Determine the [X, Y] coordinate at the center of the cell enclosing the given text.  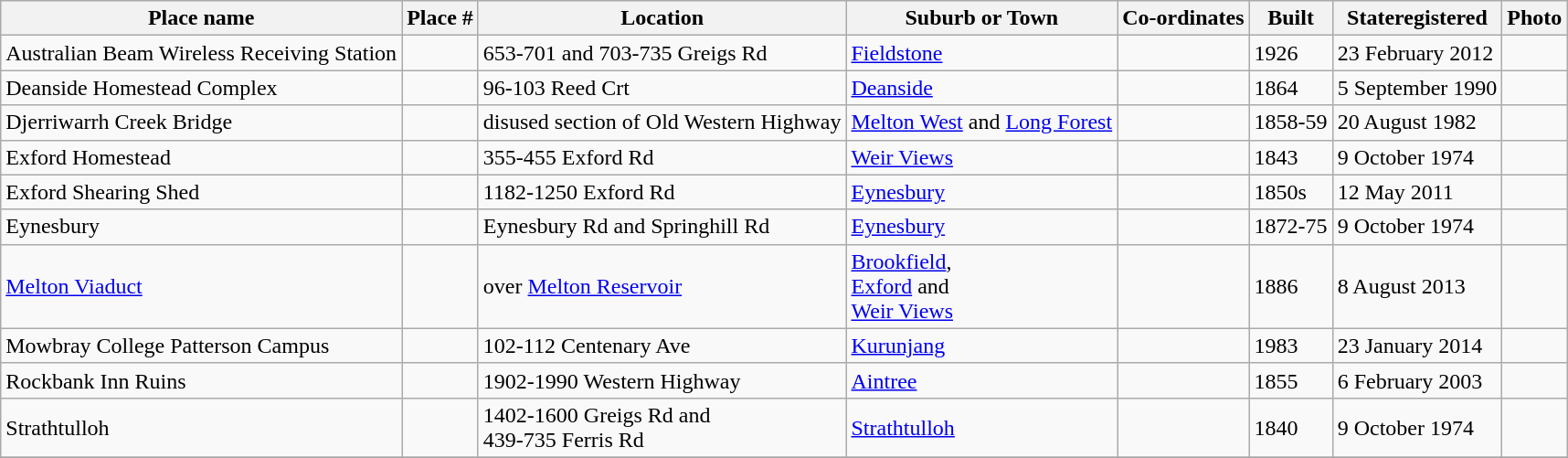
Built [1290, 18]
Melton West and Long Forest [981, 122]
Exford Shearing Shed [201, 192]
Rockbank Inn Ruins [201, 380]
8 August 2013 [1417, 286]
1902-1990 Western Highway [662, 380]
12 May 2011 [1417, 192]
Mowbray College Patterson Campus [201, 346]
23 January 2014 [1417, 346]
1983 [1290, 346]
Photo [1535, 18]
Australian Beam Wireless Receiving Station [201, 53]
23 February 2012 [1417, 53]
1402-1600 Greigs Rd and439-735 Ferris Rd [662, 428]
1886 [1290, 286]
over Melton Reservoir [662, 286]
Kurunjang [981, 346]
1926 [1290, 53]
1858-59 [1290, 122]
Djerriwarrh Creek Bridge [201, 122]
355-455 Exford Rd [662, 157]
1872-75 [1290, 227]
1840 [1290, 428]
1855 [1290, 380]
20 August 1982 [1417, 122]
disused section of Old Western Highway [662, 122]
Suburb or Town [981, 18]
Stateregistered [1417, 18]
653-701 and 703-735 Greigs Rd [662, 53]
6 February 2003 [1417, 380]
1864 [1290, 88]
1850s [1290, 192]
Place # [440, 18]
Aintree [981, 380]
1182-1250 Exford Rd [662, 192]
Exford Homestead [201, 157]
Weir Views [981, 157]
Fieldstone [981, 53]
Melton Viaduct [201, 286]
96-103 Reed Crt [662, 88]
102-112 Centenary Ave [662, 346]
Deanside [981, 88]
Place name [201, 18]
Eynesbury Rd and Springhill Rd [662, 227]
Co-ordinates [1183, 18]
Deanside Homestead Complex [201, 88]
1843 [1290, 157]
5 September 1990 [1417, 88]
Brookfield,Exford andWeir Views [981, 286]
Location [662, 18]
